Find where the given text appears and provide that cell's center as (X, Y) coordinate. 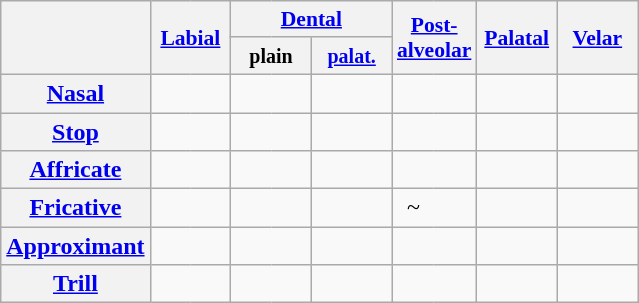
Post-alveolar (434, 38)
Palatal (516, 38)
Approximant (76, 246)
Labial (190, 38)
Stop (76, 131)
Nasal (76, 93)
Affricate (76, 170)
plain (272, 55)
Dental (312, 19)
Trill (76, 284)
palat. (352, 55)
Fricative (76, 208)
Velar (598, 38)
~ (413, 208)
